From the cell containing the given text, extract its center point as (X, Y) coordinate. 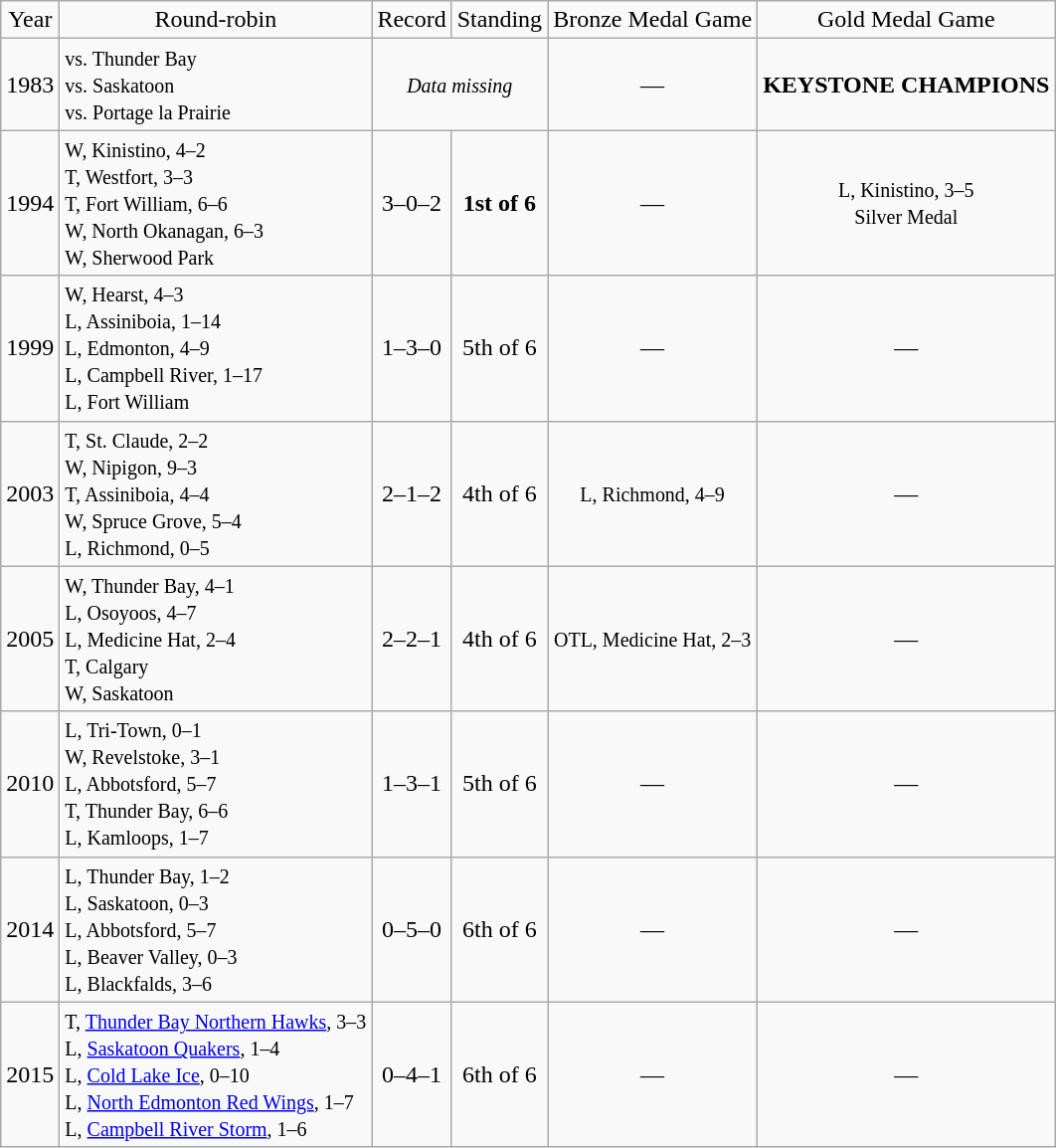
Record (412, 20)
1–3–1 (412, 784)
L, Thunder Bay, 1–2L, Saskatoon, 0–3L, Abbotsford, 5–7L, Beaver Valley, 0–3L, Blackfalds, 3–6 (216, 929)
2010 (30, 784)
L, Kinistino, 3–5 Silver Medal (907, 203)
1983 (30, 85)
T, St. Claude, 2–2W, Nipigon, 9–3T, Assiniboia, 4–4W, Spruce Grove, 5–4L, Richmond, 0–5 (216, 493)
Round-robin (216, 20)
2–1–2 (412, 493)
1–3–0 (412, 348)
vs. Thunder Bayvs. Saskatoonvs. Portage la Prairie (216, 85)
Standing (499, 20)
Gold Medal Game (907, 20)
0–5–0 (412, 929)
KEYSTONE CHAMPIONS (907, 85)
2–2–1 (412, 639)
W, Hearst, 4–3L, Assiniboia, 1–14L, Edmonton, 4–9L, Campbell River, 1–17L, Fort William (216, 348)
0–4–1 (412, 1074)
2005 (30, 639)
1st of 6 (499, 203)
2015 (30, 1074)
Bronze Medal Game (652, 20)
Year (30, 20)
3–0–2 (412, 203)
W, Thunder Bay, 4–1L, Osoyoos, 4–7L, Medicine Hat, 2–4T, CalgaryW, Saskatoon (216, 639)
OTL, Medicine Hat, 2–3 (652, 639)
1999 (30, 348)
L, Tri-Town, 0–1W, Revelstoke, 3–1L, Abbotsford, 5–7T, Thunder Bay, 6–6L, Kamloops, 1–7 (216, 784)
L, Richmond, 4–9 (652, 493)
T, Thunder Bay Northern Hawks, 3–3L, Saskatoon Quakers, 1–4L, Cold Lake Ice, 0–10L, North Edmonton Red Wings, 1–7L, Campbell River Storm, 1–6 (216, 1074)
Data missing (459, 85)
W, Kinistino, 4–2T, Westfort, 3–3T, Fort William, 6–6W, North Okanagan, 6–3W, Sherwood Park (216, 203)
1994 (30, 203)
2014 (30, 929)
2003 (30, 493)
